Return (X, Y) of the center of cell containing provided text 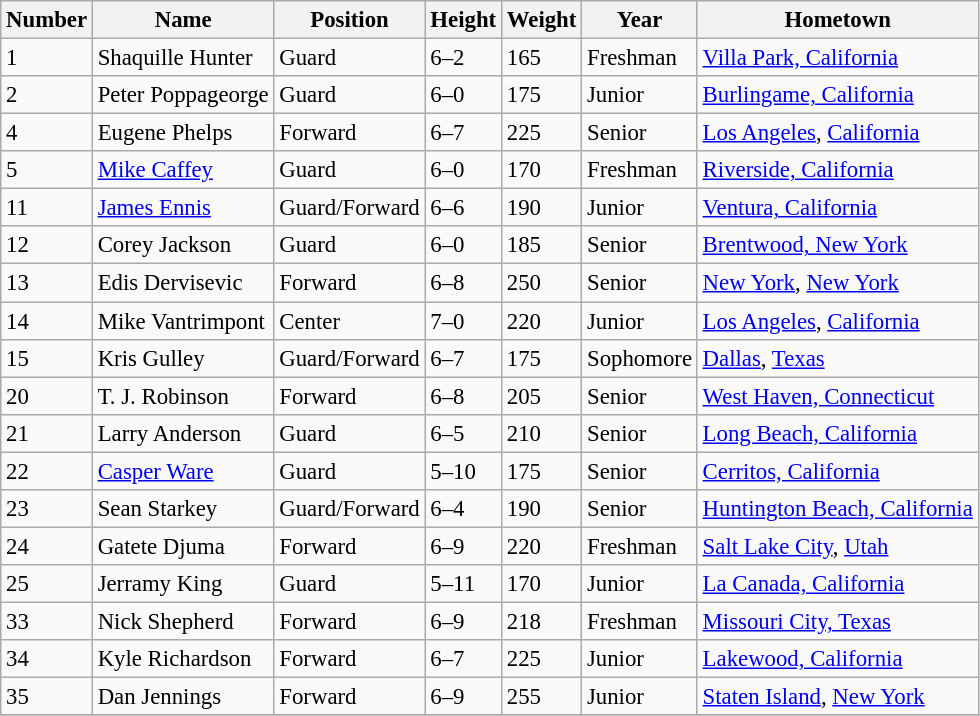
4 (47, 133)
20 (47, 396)
Burlingame, California (838, 95)
185 (541, 245)
T. J. Robinson (183, 396)
23 (47, 509)
Edis Dervisevic (183, 283)
Nick Shepherd (183, 621)
Name (183, 20)
11 (47, 208)
Peter Poppageorge (183, 95)
Cerritos, California (838, 471)
25 (47, 584)
2 (47, 95)
22 (47, 471)
Position (350, 20)
Eugene Phelps (183, 133)
165 (541, 58)
Corey Jackson (183, 245)
33 (47, 621)
Jerramy King (183, 584)
Brentwood, New York (838, 245)
Year (640, 20)
34 (47, 659)
Dan Jennings (183, 697)
5–10 (463, 471)
Lakewood, California (838, 659)
1 (47, 58)
210 (541, 433)
West Haven, Connecticut (838, 396)
6–2 (463, 58)
12 (47, 245)
255 (541, 697)
Missouri City, Texas (838, 621)
Mike Caffey (183, 170)
14 (47, 321)
5–11 (463, 584)
7–0 (463, 321)
Ventura, California (838, 208)
Long Beach, California (838, 433)
Huntington Beach, California (838, 509)
21 (47, 433)
218 (541, 621)
Larry Anderson (183, 433)
Salt Lake City, Utah (838, 546)
Sophomore (640, 358)
James Ennis (183, 208)
Riverside, California (838, 170)
Weight (541, 20)
Casper Ware (183, 471)
Staten Island, New York (838, 697)
Gatete Djuma (183, 546)
15 (47, 358)
La Canada, California (838, 584)
New York, New York (838, 283)
6–4 (463, 509)
6–6 (463, 208)
250 (541, 283)
Villa Park, California (838, 58)
35 (47, 697)
Hometown (838, 20)
Kyle Richardson (183, 659)
Mike Vantrimpont (183, 321)
Dallas, Texas (838, 358)
Kris Gulley (183, 358)
24 (47, 546)
205 (541, 396)
Height (463, 20)
13 (47, 283)
6–5 (463, 433)
Number (47, 20)
5 (47, 170)
Center (350, 321)
Sean Starkey (183, 509)
Shaquille Hunter (183, 58)
